Locate the cell with the specified text and output its [X, Y] center coordinate. 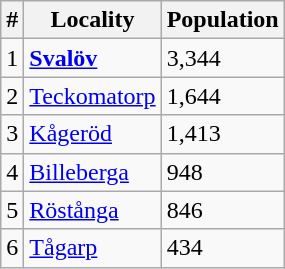
Röstånga [92, 210]
3 [12, 134]
Population [222, 20]
846 [222, 210]
Teckomatorp [92, 96]
948 [222, 172]
6 [12, 248]
Svalöv [92, 58]
5 [12, 210]
4 [12, 172]
Kågeröd [92, 134]
Billeberga [92, 172]
434 [222, 248]
2 [12, 96]
1 [12, 58]
1,413 [222, 134]
3,344 [222, 58]
# [12, 20]
1,644 [222, 96]
Tågarp [92, 248]
Locality [92, 20]
